From the cell containing the given text, extract its center point as [X, Y] coordinate. 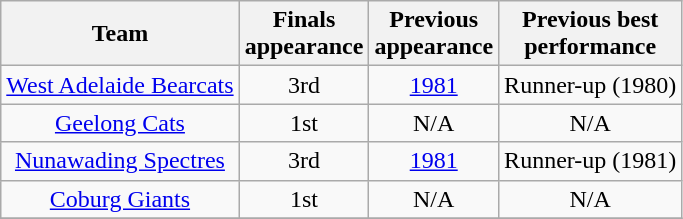
Previous bestperformance [590, 34]
Coburg Giants [120, 199]
Geelong Cats [120, 123]
Finalsappearance [304, 34]
Runner-up (1981) [590, 161]
Previousappearance [434, 34]
Team [120, 34]
Nunawading Spectres [120, 161]
Runner-up (1980) [590, 85]
West Adelaide Bearcats [120, 85]
